Pinpoint the cell where the given text exists, returning its (x, y) midpoint coordinate. 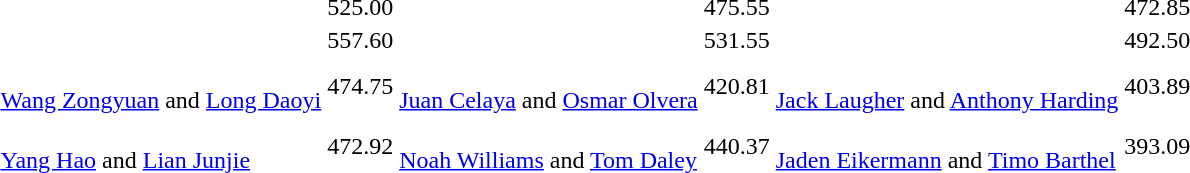
557.60 (360, 40)
Juan Celaya and Osmar Olvera (549, 86)
474.75 (360, 86)
531.55 (736, 40)
Jack Laugher and Anthony Harding (947, 86)
420.81 (736, 86)
